Output the [x, y] coordinate of the center of the cell containing the given text.  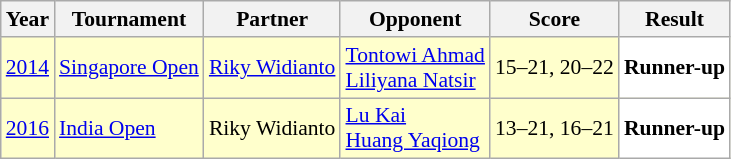
Tontowi Ahmad Liliyana Natsir [415, 68]
Result [674, 19]
Partner [272, 19]
Score [554, 19]
Year [28, 19]
2016 [28, 128]
13–21, 16–21 [554, 128]
15–21, 20–22 [554, 68]
Singapore Open [129, 68]
India Open [129, 128]
Tournament [129, 19]
2014 [28, 68]
Lu Kai Huang Yaqiong [415, 128]
Opponent [415, 19]
